Find where the given text appears and provide that cell's center as (X, Y) coordinate. 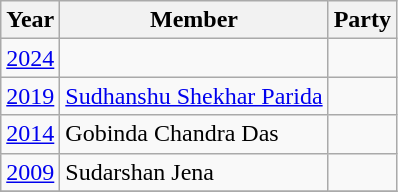
2009 (30, 172)
Year (30, 20)
2014 (30, 134)
Sudarshan Jena (194, 172)
Member (194, 20)
Party (362, 20)
Sudhanshu Shekhar Parida (194, 96)
2019 (30, 96)
Gobinda Chandra Das (194, 134)
2024 (30, 58)
